Scan for the cell matching the given text and deliver its (X, Y) coordinate at center. 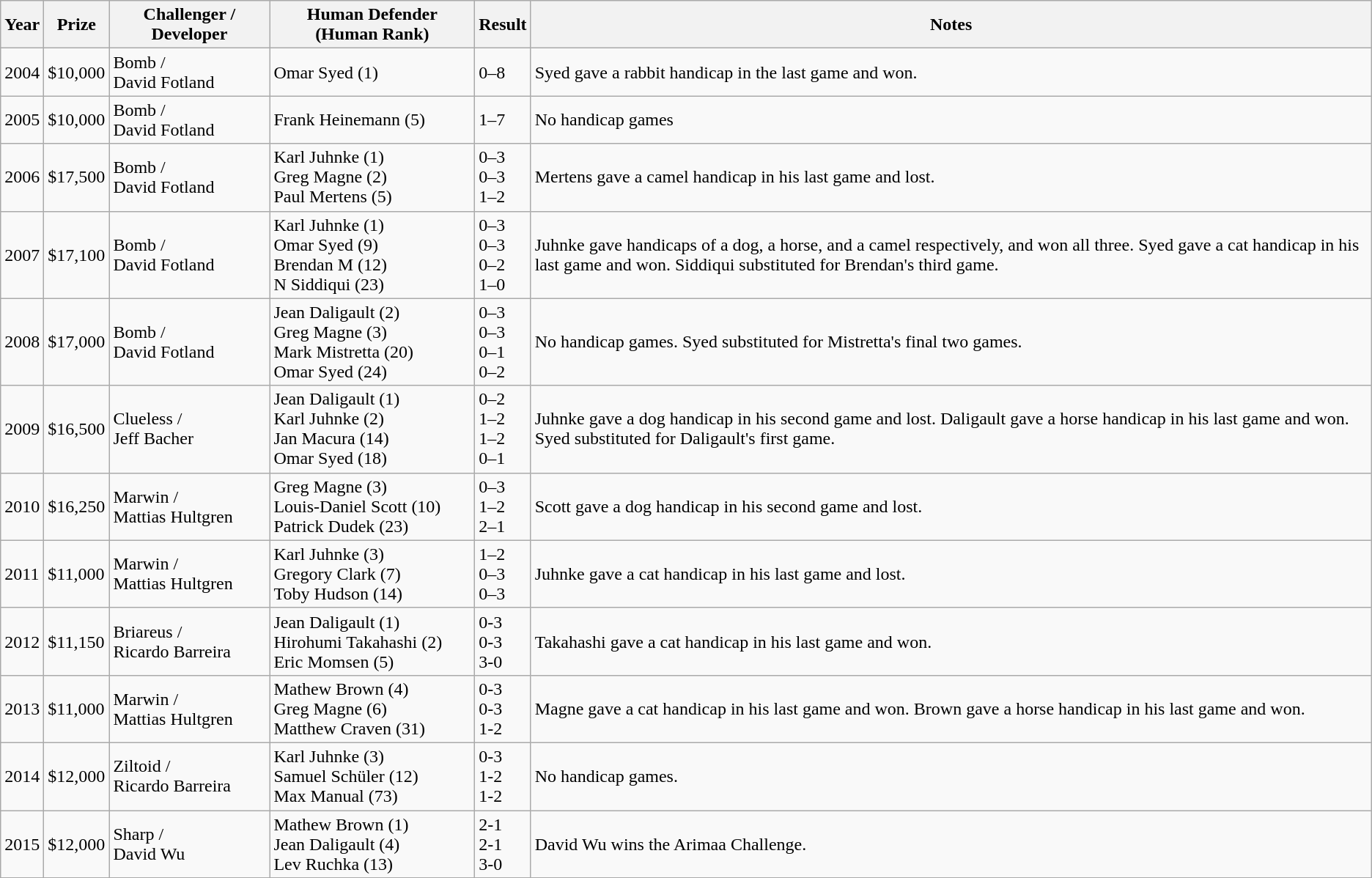
Mathew Brown (4)Greg Magne (6)Matthew Craven (31) (372, 709)
Human Defender (Human Rank) (372, 25)
Mertens gave a camel handicap in his last game and lost. (951, 177)
Jean Daligault (2)Greg Magne (3)Mark Mistretta (20)Omar Syed (24) (372, 342)
Juhnke gave a cat handicap in his last game and lost. (951, 574)
Magne gave a cat handicap in his last game and won. Brown gave a horse handicap in his last game and won. (951, 709)
$11,150 (76, 641)
0–30–30–21–0 (503, 255)
2005 (22, 120)
Jean Daligault (1)Hirohumi Takahashi (2)Eric Momsen (5) (372, 641)
2011 (22, 574)
Scott gave a dog handicap in his second game and lost. (951, 506)
Result (503, 25)
$17,500 (76, 177)
Prize (76, 25)
2010 (22, 506)
Karl Juhnke (3)Gregory Clark (7)Toby Hudson (14) (372, 574)
2008 (22, 342)
Karl Juhnke (1)Greg Magne (2)Paul Mertens (5) (372, 177)
0–30–31–2 (503, 177)
Ziltoid /Ricardo Barreira (189, 776)
1–7 (503, 120)
0–21–21–20–1 (503, 429)
Greg Magne (3)Louis-Daniel Scott (10)Patrick Dudek (23) (372, 506)
Challenger / Developer (189, 25)
No handicap games (951, 120)
Omar Syed (1) (372, 72)
2013 (22, 709)
2015 (22, 844)
2-12-13-0 (503, 844)
$16,250 (76, 506)
0-30-31-2 (503, 709)
Briareus /Ricardo Barreira (189, 641)
2007 (22, 255)
Takahashi gave a cat handicap in his last game and won. (951, 641)
Clueless /Jeff Bacher (189, 429)
0–8 (503, 72)
2009 (22, 429)
2014 (22, 776)
2006 (22, 177)
$16,500 (76, 429)
0–30–30–10–2 (503, 342)
$17,000 (76, 342)
Frank Heinemann (5) (372, 120)
0-31-21-2 (503, 776)
2004 (22, 72)
David Wu wins the Arimaa Challenge. (951, 844)
Year (22, 25)
Karl Juhnke (1)Omar Syed (9)Brendan M (12)N Siddiqui (23) (372, 255)
0-30-33-0 (503, 641)
2012 (22, 641)
0–31–22–1 (503, 506)
No handicap games. (951, 776)
Karl Juhnke (3)Samuel Schüler (12)Max Manual (73) (372, 776)
No handicap games. Syed substituted for Mistretta's final two games. (951, 342)
Syed gave a rabbit handicap in the last game and won. (951, 72)
Mathew Brown (1)Jean Daligault (4)Lev Ruchka (13) (372, 844)
Notes (951, 25)
1–20–30–3 (503, 574)
$17,100 (76, 255)
Sharp /David Wu (189, 844)
Jean Daligault (1)Karl Juhnke (2)Jan Macura (14)Omar Syed (18) (372, 429)
